Locate the cell with the specified text and output its [X, Y] center coordinate. 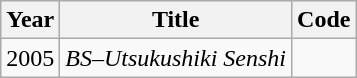
Code [324, 20]
Year [30, 20]
BS–Utsukushiki Senshi [176, 58]
Title [176, 20]
2005 [30, 58]
